Determine the (X, Y) coordinate at the center of the cell enclosing the given text.  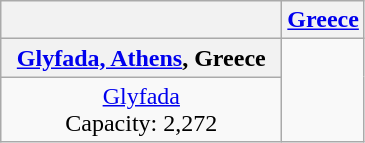
Greece (324, 20)
GlyfadaCapacity: 2,272 (142, 110)
Glyfada, Athens, Greece (142, 58)
